Return [X, Y] of the center of cell containing provided text 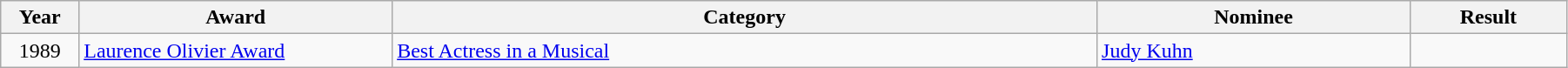
Category [745, 17]
Year [40, 17]
Result [1488, 17]
Nominee [1254, 17]
1989 [40, 51]
Judy Kuhn [1254, 51]
Best Actress in a Musical [745, 51]
Award [236, 17]
Laurence Olivier Award [236, 51]
